Determine the (x, y) coordinate at the center of the cell enclosing the given text.  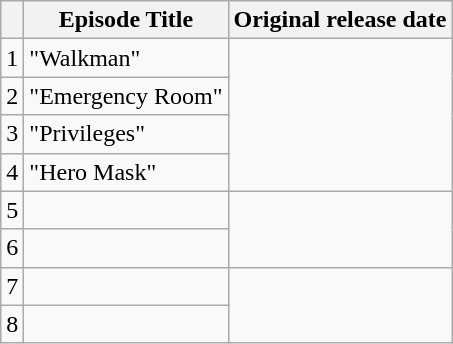
2 (12, 96)
Episode Title (126, 20)
7 (12, 286)
8 (12, 324)
Original release date (340, 20)
"Emergency Room" (126, 96)
6 (12, 248)
"Walkman" (126, 58)
"Hero Mask" (126, 172)
4 (12, 172)
1 (12, 58)
3 (12, 134)
"Privileges" (126, 134)
5 (12, 210)
